Identify which cell holds the provided text, then report its [x, y] central coordinate. 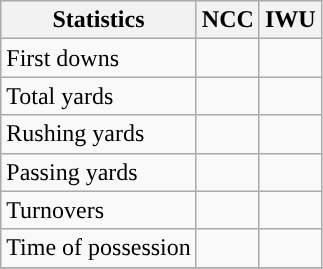
First downs [99, 58]
Time of possession [99, 248]
IWU [290, 20]
Turnovers [99, 210]
Rushing yards [99, 134]
NCC [228, 20]
Passing yards [99, 172]
Statistics [99, 20]
Total yards [99, 96]
